Scan for the cell matching the given text and deliver its (X, Y) coordinate at center. 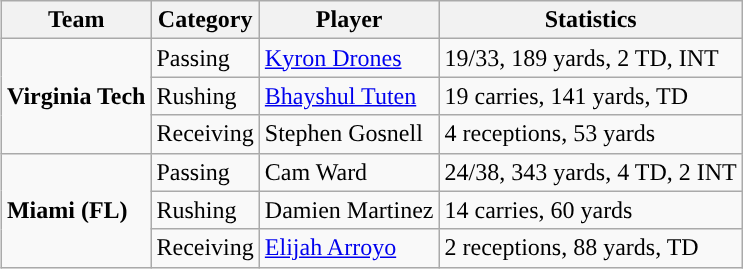
Virginia Tech (76, 96)
4 receptions, 53 yards (590, 134)
2 receptions, 88 yards, TD (590, 248)
Player (349, 20)
19/33, 189 yards, 2 TD, INT (590, 58)
Miami (FL) (76, 210)
Elijah Arroyo (349, 248)
Cam Ward (349, 172)
19 carries, 141 yards, TD (590, 96)
14 carries, 60 yards (590, 210)
Category (205, 20)
Damien Martinez (349, 210)
Team (76, 20)
Stephen Gosnell (349, 134)
24/38, 343 yards, 4 TD, 2 INT (590, 172)
Kyron Drones (349, 58)
Statistics (590, 20)
Bhayshul Tuten (349, 96)
